Find where the given text appears and provide that cell's center as [x, y] coordinate. 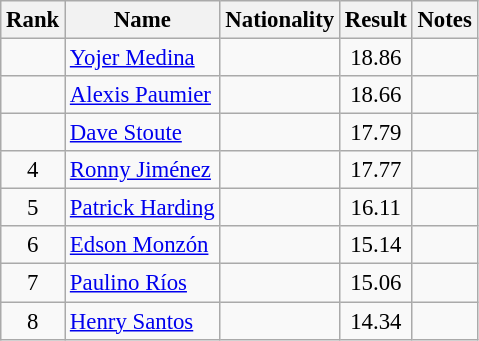
Paulino Ríos [142, 283]
Henry Santos [142, 321]
Yojer Medina [142, 58]
17.79 [376, 133]
Nationality [280, 20]
15.14 [376, 245]
Notes [444, 20]
4 [33, 170]
15.06 [376, 283]
14.34 [376, 321]
Result [376, 20]
Edson Monzón [142, 245]
17.77 [376, 170]
Dave Stoute [142, 133]
Patrick Harding [142, 208]
7 [33, 283]
5 [33, 208]
6 [33, 245]
16.11 [376, 208]
18.86 [376, 58]
8 [33, 321]
18.66 [376, 95]
Name [142, 20]
Rank [33, 20]
Ronny Jiménez [142, 170]
Alexis Paumier [142, 95]
